From the cell containing the given text, extract its center point as (x, y) coordinate. 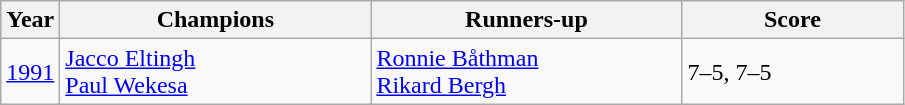
7–5, 7–5 (792, 72)
1991 (30, 72)
Jacco Eltingh Paul Wekesa (216, 72)
Champions (216, 20)
Year (30, 20)
Score (792, 20)
Ronnie Båthman Rikard Bergh (526, 72)
Runners-up (526, 20)
